Identify which cell holds the provided text, then report its (x, y) central coordinate. 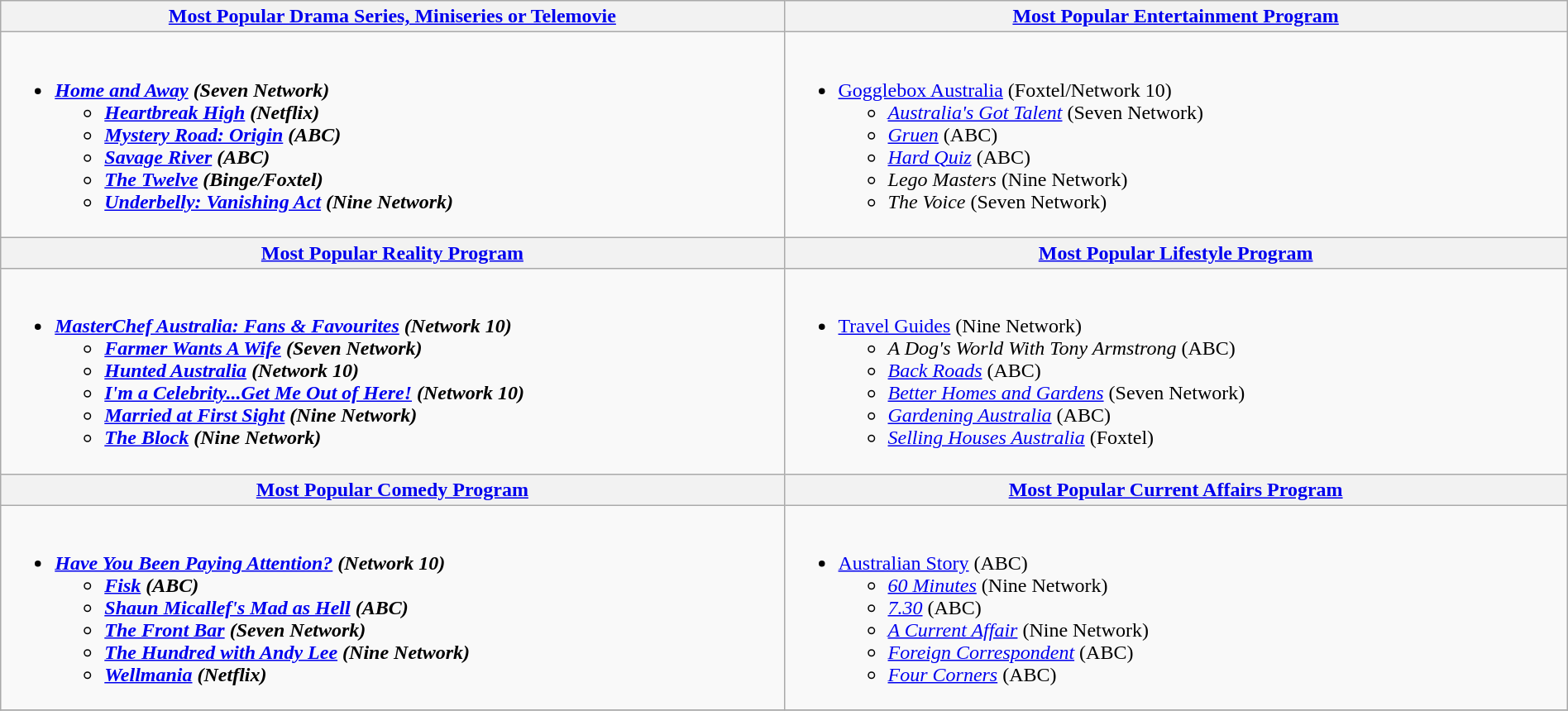
Most Popular Drama Series, Miniseries or Telemovie (392, 17)
Most Popular Lifestyle Program (1176, 253)
Australian Story (ABC)60 Minutes (Nine Network)7.30 (ABC)A Current Affair (Nine Network)Foreign Correspondent (ABC)Four Corners (ABC) (1176, 608)
Most Popular Comedy Program (392, 489)
Most Popular Current Affairs Program (1176, 489)
Most Popular Entertainment Program (1176, 17)
Most Popular Reality Program (392, 253)
